For the text-containing cell, return its midpoint in (X, Y) coordinate format. 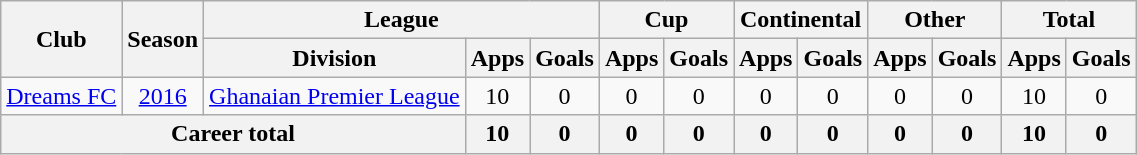
Other (935, 20)
2016 (163, 96)
League (402, 20)
Club (62, 39)
Cup (666, 20)
Season (163, 39)
Dreams FC (62, 96)
Division (335, 58)
Career total (233, 134)
Total (1069, 20)
Continental (801, 20)
Ghanaian Premier League (335, 96)
